Find where the given text appears and provide that cell's center as (X, Y) coordinate. 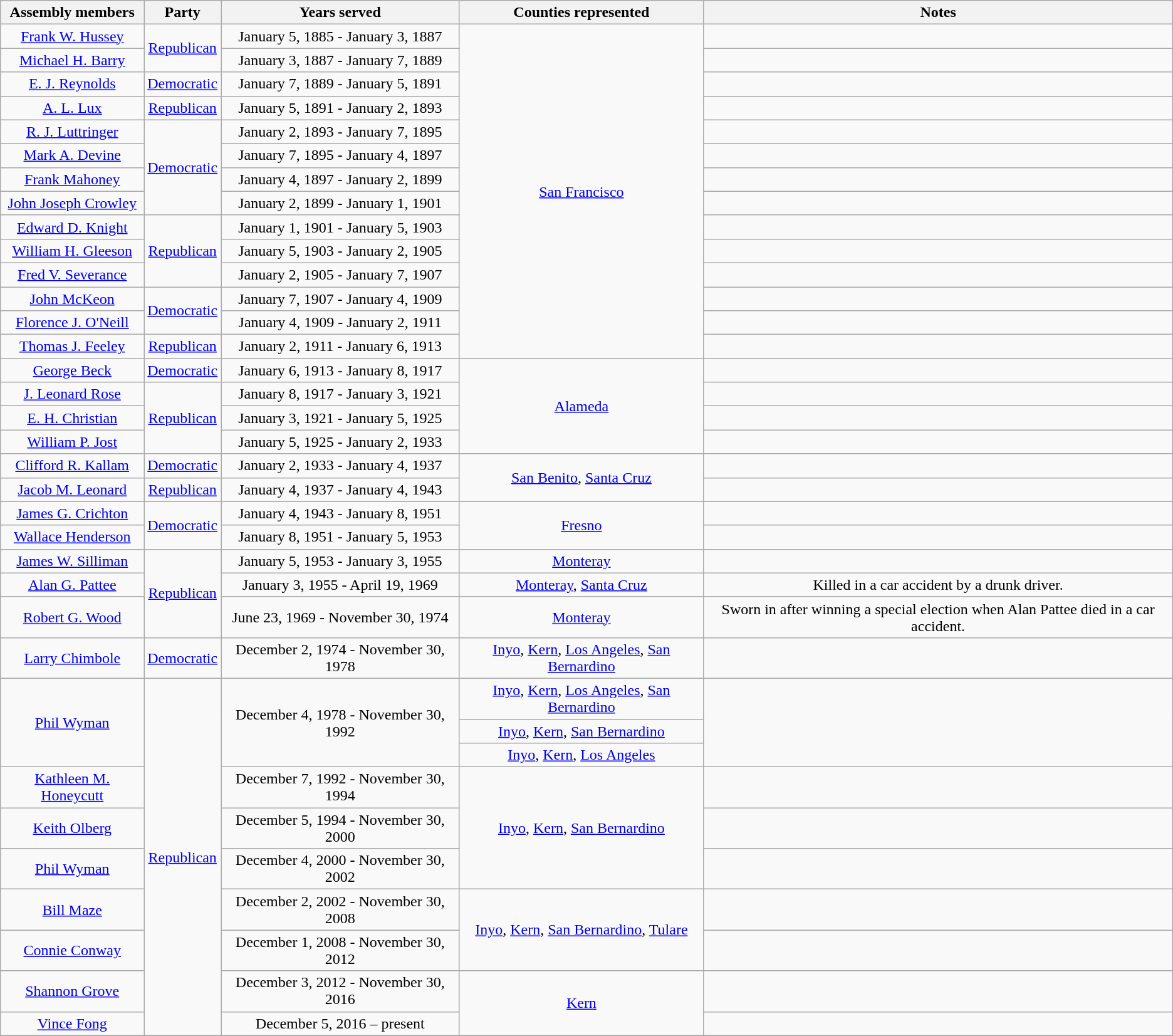
January 1, 1901 - January 5, 1903 (340, 227)
Years served (340, 13)
January 4, 1937 - January 4, 1943 (340, 489)
January 7, 1895 - January 4, 1897 (340, 155)
John McKeon (73, 299)
Wallace Henderson (73, 537)
Thomas J. Feeley (73, 347)
December 4, 2000 - November 30, 2002 (340, 869)
Alan G. Pattee (73, 585)
Alameda (581, 406)
December 5, 1994 - November 30, 2000 (340, 829)
January 8, 1951 - January 5, 1953 (340, 537)
January 8, 1917 - January 3, 1921 (340, 394)
January 2, 1911 - January 6, 1913 (340, 347)
Bill Maze (73, 910)
William H. Gleeson (73, 251)
January 7, 1907 - January 4, 1909 (340, 299)
Shannon Grove (73, 992)
Assembly members (73, 13)
Connie Conway (73, 950)
Frank W. Hussey (73, 36)
January 4, 1897 - January 2, 1899 (340, 179)
January 2, 1899 - January 1, 1901 (340, 203)
Sworn in after winning a special election when Alan Pattee died in a car accident. (938, 617)
Fresno (581, 525)
December 1, 2008 - November 30, 2012 (340, 950)
William P. Jost (73, 442)
January 4, 1943 - January 8, 1951 (340, 513)
John Joseph Crowley (73, 203)
January 3, 1955 - April 19, 1969 (340, 585)
James W. Silliman (73, 561)
Inyo, Kern, San Bernardino, Tulare (581, 930)
January 5, 1953 - January 3, 1955 (340, 561)
January 5, 1891 - January 2, 1893 (340, 108)
Florence J. O'Neill (73, 323)
Counties represented (581, 13)
December 3, 2012 - November 30, 2016 (340, 992)
January 3, 1921 - January 5, 1925 (340, 418)
January 6, 1913 - January 8, 1917 (340, 370)
June 23, 1969 - November 30, 1974 (340, 617)
E. J. Reynolds (73, 84)
January 5, 1885 - January 3, 1887 (340, 36)
January 4, 1909 - January 2, 1911 (340, 323)
January 2, 1905 - January 7, 1907 (340, 275)
George Beck (73, 370)
James G. Crichton (73, 513)
E. H. Christian (73, 418)
January 7, 1889 - January 5, 1891 (340, 84)
Monteray, Santa Cruz (581, 585)
Jacob M. Leonard (73, 489)
January 2, 1933 - January 4, 1937 (340, 466)
A. L. Lux (73, 108)
Robert G. Wood (73, 617)
J. Leonard Rose (73, 394)
R. J. Luttringer (73, 132)
Vince Fong (73, 1023)
Michael H. Barry (73, 60)
Keith Olberg (73, 829)
Kathleen M. Honeycutt (73, 787)
Larry Chimbole (73, 658)
Edward D. Knight (73, 227)
Clifford R. Kallam (73, 466)
December 4, 1978 - November 30, 1992 (340, 722)
Mark A. Devine (73, 155)
December 7, 1992 - November 30, 1994 (340, 787)
Fred V. Severance (73, 275)
January 5, 1925 - January 2, 1933 (340, 442)
San Francisco (581, 192)
Kern (581, 1003)
Party (183, 13)
December 2, 1974 - November 30, 1978 (340, 658)
December 2, 2002 - November 30, 2008 (340, 910)
January 2, 1893 - January 7, 1895 (340, 132)
San Benito, Santa Cruz (581, 478)
Notes (938, 13)
Killed in a car accident by a drunk driver. (938, 585)
Frank Mahoney (73, 179)
January 5, 1903 - January 2, 1905 (340, 251)
December 5, 2016 – present (340, 1023)
Inyo, Kern, Los Angeles (581, 755)
January 3, 1887 - January 7, 1889 (340, 60)
